Locate the cell with the specified text and output its (x, y) center coordinate. 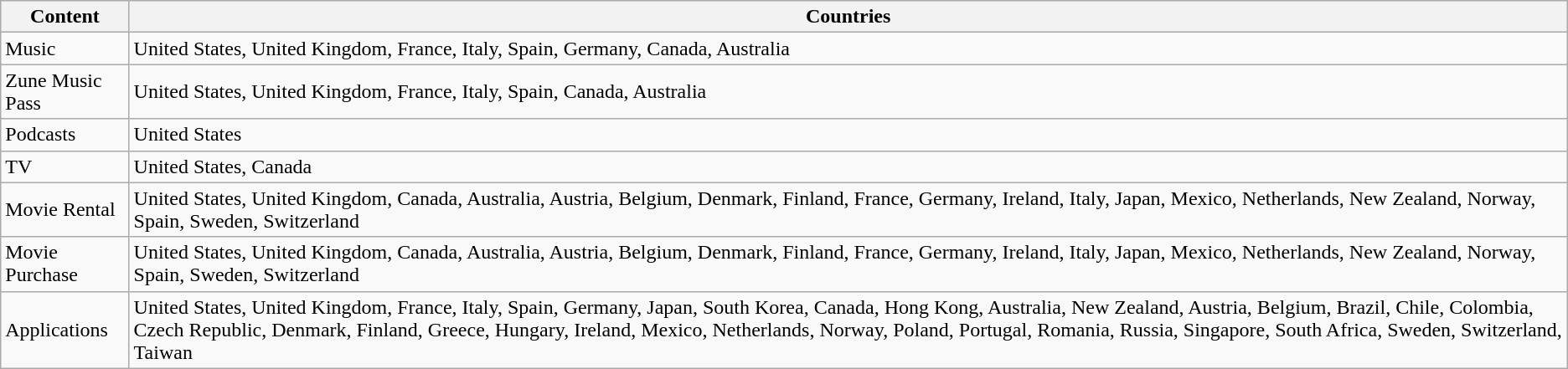
Countries (848, 17)
Content (65, 17)
United States, United Kingdom, France, Italy, Spain, Canada, Australia (848, 92)
Podcasts (65, 135)
Music (65, 49)
Applications (65, 330)
Movie Purchase (65, 264)
TV (65, 167)
United States (848, 135)
Zune Music Pass (65, 92)
United States, United Kingdom, France, Italy, Spain, Germany, Canada, Australia (848, 49)
United States, Canada (848, 167)
Movie Rental (65, 209)
